Capture the cell that displays the provided text and extract its (x, y) central coordinate. 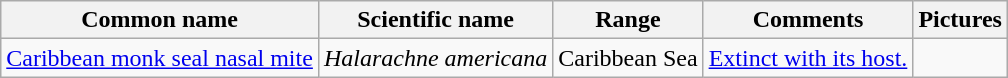
Range (628, 20)
Comments (808, 20)
Caribbean Sea (628, 58)
Caribbean monk seal nasal mite (160, 58)
Scientific name (435, 20)
Halarachne americana (435, 58)
Extinct with its host. (808, 58)
Pictures (960, 20)
Common name (160, 20)
